For the text-containing cell, return its midpoint in (X, Y) coordinate format. 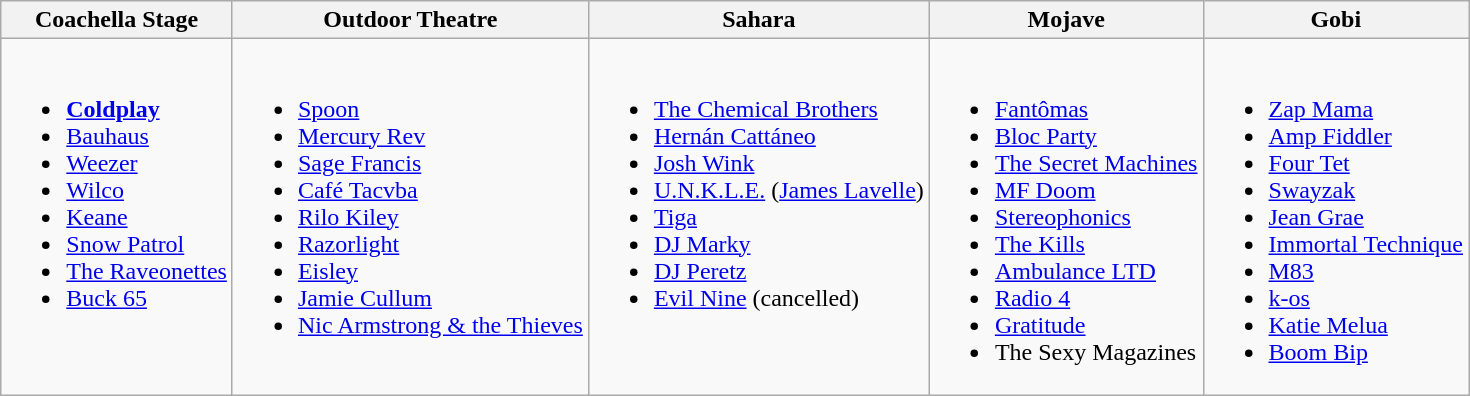
FantômasBloc PartyThe Secret MachinesMF DoomStereophonicsThe KillsAmbulance LTDRadio 4GratitudeThe Sexy Magazines (1066, 217)
Outdoor Theatre (410, 20)
Sahara (758, 20)
ColdplayBauhausWeezerWilcoKeaneSnow PatrolThe RaveonettesBuck 65 (117, 217)
Mojave (1066, 20)
Coachella Stage (117, 20)
SpoonMercury RevSage FrancisCafé TacvbaRilo KileyRazorlightEisleyJamie CullumNic Armstrong & the Thieves (410, 217)
Gobi (1336, 20)
The Chemical BrothersHernán CattáneoJosh WinkU.N.K.L.E. (James Lavelle)TigaDJ MarkyDJ PeretzEvil Nine (cancelled) (758, 217)
Zap MamaAmp FiddlerFour TetSwayzakJean GraeImmortal TechniqueM83k-osKatie MeluaBoom Bip (1336, 217)
